Capture the cell that displays the provided text and extract its (X, Y) central coordinate. 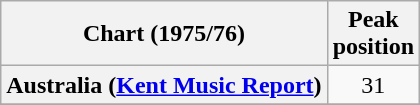
Chart (1975/76) (164, 34)
31 (373, 85)
Peakposition (373, 34)
Australia (Kent Music Report) (164, 85)
